Capture the cell that displays the provided text and extract its [x, y] central coordinate. 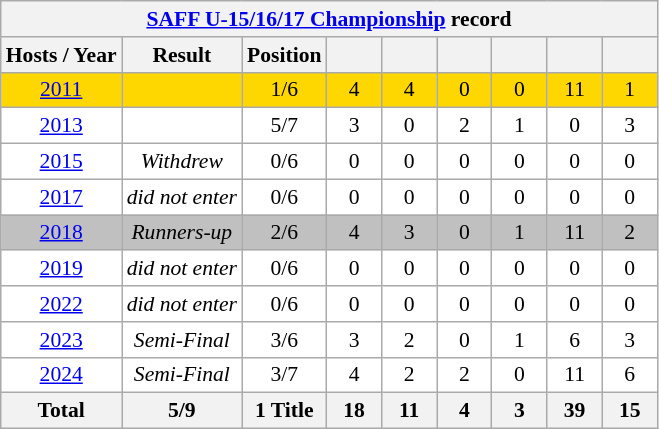
2013 [62, 126]
2011 [62, 90]
2018 [62, 233]
Total [62, 411]
2024 [62, 375]
Withdrew [182, 162]
2015 [62, 162]
Hosts / Year [62, 55]
2022 [62, 304]
Runners-up [182, 233]
18 [354, 411]
1/6 [284, 90]
Position [284, 55]
3/7 [284, 375]
2023 [62, 340]
2017 [62, 197]
2/6 [284, 233]
5/7 [284, 126]
3/6 [284, 340]
Result [182, 55]
39 [574, 411]
1 Title [284, 411]
SAFF U-15/16/17 Championship record [330, 19]
2019 [62, 269]
15 [630, 411]
5/9 [182, 411]
